For the text-containing cell, return its midpoint in [X, Y] coordinate format. 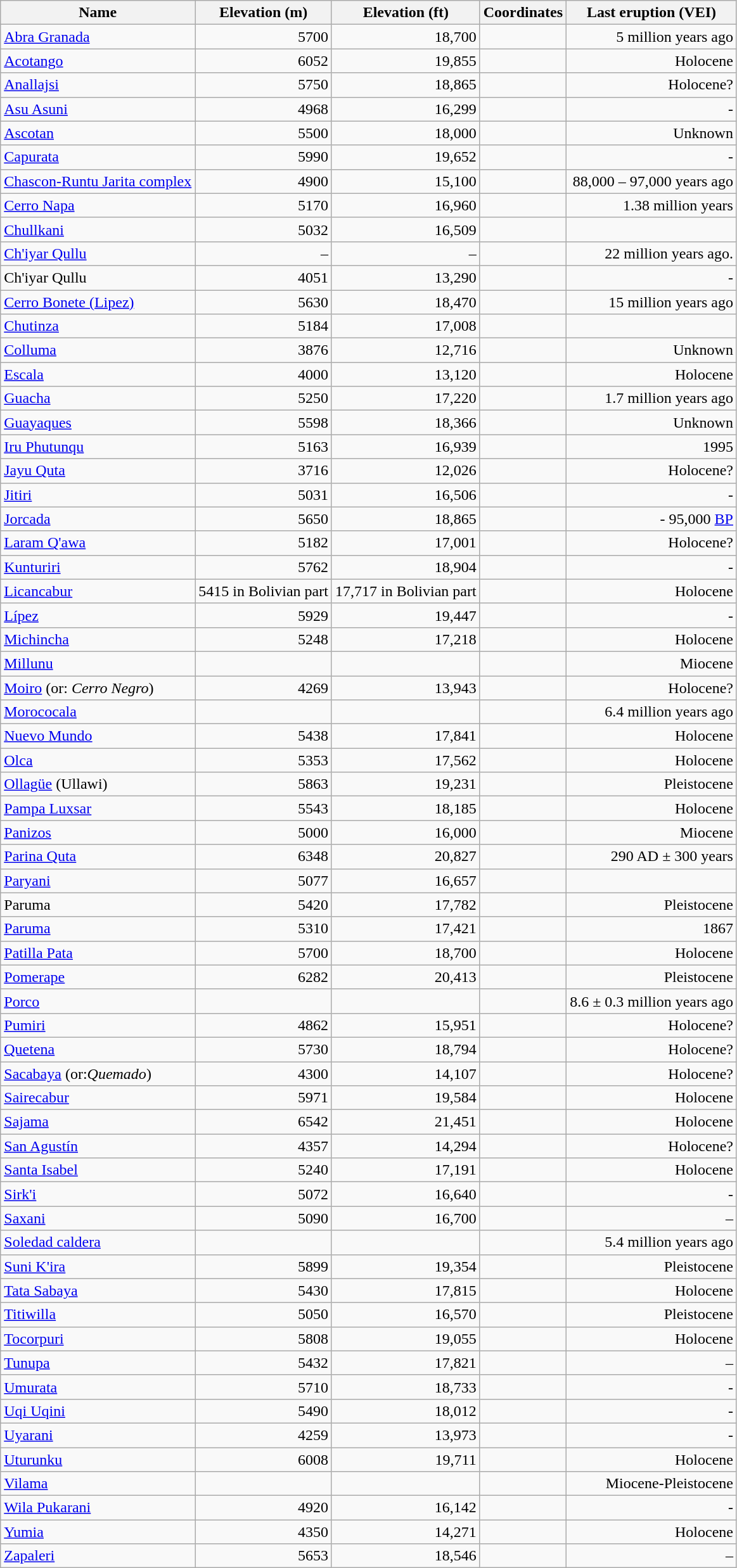
16,657 [406, 881]
Umurata [98, 1387]
Asu Asuni [98, 109]
5353 [264, 760]
Pumiri [98, 1025]
18,470 [406, 302]
Titiwilla [98, 1315]
Ascotan [98, 133]
Uqi Uqini [98, 1411]
Pomerape [98, 977]
18,012 [406, 1411]
5415 in Bolivian part [264, 591]
15,951 [406, 1025]
5899 [264, 1266]
Porco [98, 1001]
Ollagüe (Ullawi) [98, 784]
5971 [264, 1098]
Capurata [98, 157]
17,191 [406, 1170]
3716 [264, 471]
3876 [264, 350]
Sirk'i [98, 1194]
5430 [264, 1291]
5710 [264, 1387]
17,717 in Bolivian part [406, 591]
17,821 [406, 1363]
12,716 [406, 350]
16,000 [406, 832]
Jorcada [98, 519]
Anallajsi [98, 85]
5090 [264, 1218]
Michincha [98, 639]
San Agustín [98, 1146]
Name [98, 13]
20,413 [406, 977]
18,185 [406, 808]
Wila Pukarani [98, 1508]
4862 [264, 1025]
18,794 [406, 1049]
19,855 [406, 61]
5248 [264, 639]
Elevation (m) [264, 13]
Vilama [98, 1484]
13,973 [406, 1435]
18,546 [406, 1556]
17,782 [406, 905]
Pampa Luxsar [98, 808]
Jayu Quta [98, 471]
12,026 [406, 471]
Guayaques [98, 423]
1867 [651, 929]
Tunupa [98, 1363]
4300 [264, 1074]
14,271 [406, 1532]
Olca [98, 760]
5420 [264, 905]
16,142 [406, 1508]
5490 [264, 1411]
Licancabur [98, 591]
18,904 [406, 567]
18,733 [406, 1387]
5184 [264, 326]
13,943 [406, 687]
Paryani [98, 881]
6008 [264, 1459]
4357 [264, 1146]
5310 [264, 929]
5031 [264, 495]
17,815 [406, 1291]
Lípez [98, 615]
Cerro Napa [98, 205]
16,506 [406, 495]
- 95,000 BP [651, 519]
5863 [264, 784]
Sacabaya (or:Quemado) [98, 1074]
290 AD ± 300 years [651, 857]
16,509 [406, 229]
16,570 [406, 1315]
14,107 [406, 1074]
6348 [264, 857]
17,841 [406, 736]
18,000 [406, 133]
5032 [264, 229]
5990 [264, 157]
Elevation (ft) [406, 13]
5762 [264, 567]
5.4 million years ago [651, 1242]
17,220 [406, 398]
Cerro Bonete (Lipez) [98, 302]
Saxani [98, 1218]
5598 [264, 423]
13,290 [406, 277]
Sairecabur [98, 1098]
Coordinates [523, 13]
17,001 [406, 543]
6542 [264, 1122]
Last eruption (VEI) [651, 13]
16,700 [406, 1218]
Laram Q'awa [98, 543]
13,120 [406, 374]
5077 [264, 881]
Acotango [98, 61]
4900 [264, 181]
5 million years ago [651, 37]
17,421 [406, 929]
18,366 [406, 423]
5630 [264, 302]
5543 [264, 808]
Patilla Pata [98, 953]
1995 [651, 447]
88,000 – 97,000 years ago [651, 181]
20,827 [406, 857]
Quetena [98, 1049]
Yumia [98, 1532]
6052 [264, 61]
Moiro (or: Cerro Negro) [98, 687]
19,652 [406, 157]
4000 [264, 374]
Sajama [98, 1122]
5000 [264, 832]
4920 [264, 1508]
5072 [264, 1194]
16,939 [406, 447]
Guacha [98, 398]
Chullkani [98, 229]
Escala [98, 374]
Iru Phutunqu [98, 447]
5240 [264, 1170]
5750 [264, 85]
16,960 [406, 205]
19,354 [406, 1266]
15 million years ago [651, 302]
5653 [264, 1556]
4350 [264, 1532]
Tata Sabaya [98, 1291]
19,711 [406, 1459]
21,451 [406, 1122]
Soledad caldera [98, 1242]
17,562 [406, 760]
19,055 [406, 1339]
19,447 [406, 615]
1.38 million years [651, 205]
14,294 [406, 1146]
Abra Granada [98, 37]
5050 [264, 1315]
5500 [264, 133]
6.4 million years ago [651, 712]
Zapaleri [98, 1556]
16,640 [406, 1194]
17,008 [406, 326]
4051 [264, 277]
5250 [264, 398]
19,231 [406, 784]
4269 [264, 687]
Suni K'ira [98, 1266]
16,299 [406, 109]
Morococala [98, 712]
Santa Isabel [98, 1170]
Nuevo Mundo [98, 736]
6282 [264, 977]
4259 [264, 1435]
19,584 [406, 1098]
1.7 million years ago [651, 398]
Colluma [98, 350]
Panizos [98, 832]
5163 [264, 447]
5438 [264, 736]
Chutinza [98, 326]
5182 [264, 543]
8.6 ± 0.3 million years ago [651, 1001]
5650 [264, 519]
5730 [264, 1049]
5432 [264, 1363]
5929 [264, 615]
Kunturiri [98, 567]
Uyarani [98, 1435]
17,218 [406, 639]
15,100 [406, 181]
5808 [264, 1339]
Parina Quta [98, 857]
Jitiri [98, 495]
Tocorpuri [98, 1339]
Uturunku [98, 1459]
Millunu [98, 663]
Miocene-Pleistocene [651, 1484]
5170 [264, 205]
4968 [264, 109]
22 million years ago. [651, 253]
Chascon-Runtu Jarita complex [98, 181]
